Find where the given text appears and provide that cell's center as (X, Y) coordinate. 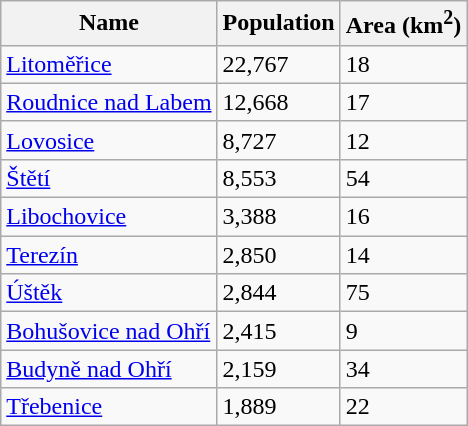
Roudnice nad Labem (109, 102)
2,159 (278, 369)
Třebenice (109, 407)
1,889 (278, 407)
3,388 (278, 217)
Bohušovice nad Ohří (109, 331)
34 (404, 369)
Population (278, 24)
22 (404, 407)
16 (404, 217)
9 (404, 331)
14 (404, 255)
Lovosice (109, 140)
Name (109, 24)
75 (404, 293)
12 (404, 140)
Budyně nad Ohří (109, 369)
54 (404, 178)
Litoměřice (109, 64)
18 (404, 64)
2,850 (278, 255)
Terezín (109, 255)
8,553 (278, 178)
22,767 (278, 64)
12,668 (278, 102)
Úštěk (109, 293)
Area (km2) (404, 24)
Štětí (109, 178)
17 (404, 102)
8,727 (278, 140)
Libochovice (109, 217)
2,415 (278, 331)
2,844 (278, 293)
